Output the [x, y] coordinate of the center of the cell containing the given text.  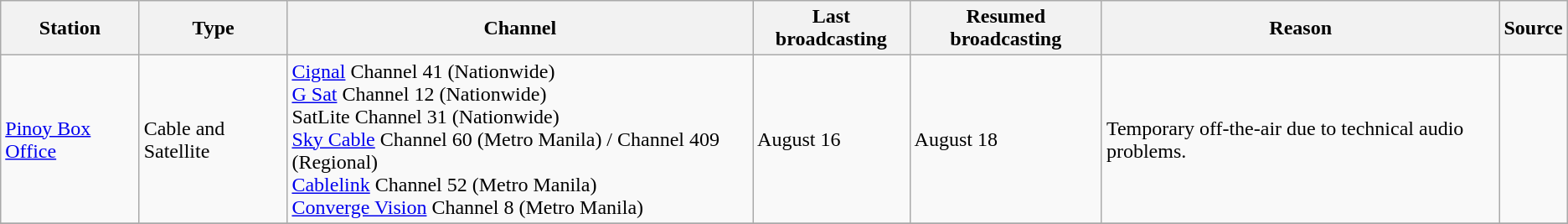
Reason [1300, 29]
Source [1533, 29]
Resumed broadcasting [1005, 29]
Temporary off-the-air due to technical audio problems. [1300, 139]
Station [70, 29]
Last broadcasting [832, 29]
Type [213, 29]
Cable and Satellite [213, 139]
Channel [520, 29]
August 16 [832, 139]
Pinoy Box Office [70, 139]
August 18 [1005, 139]
